Scan for the cell matching the given text and deliver its (x, y) coordinate at center. 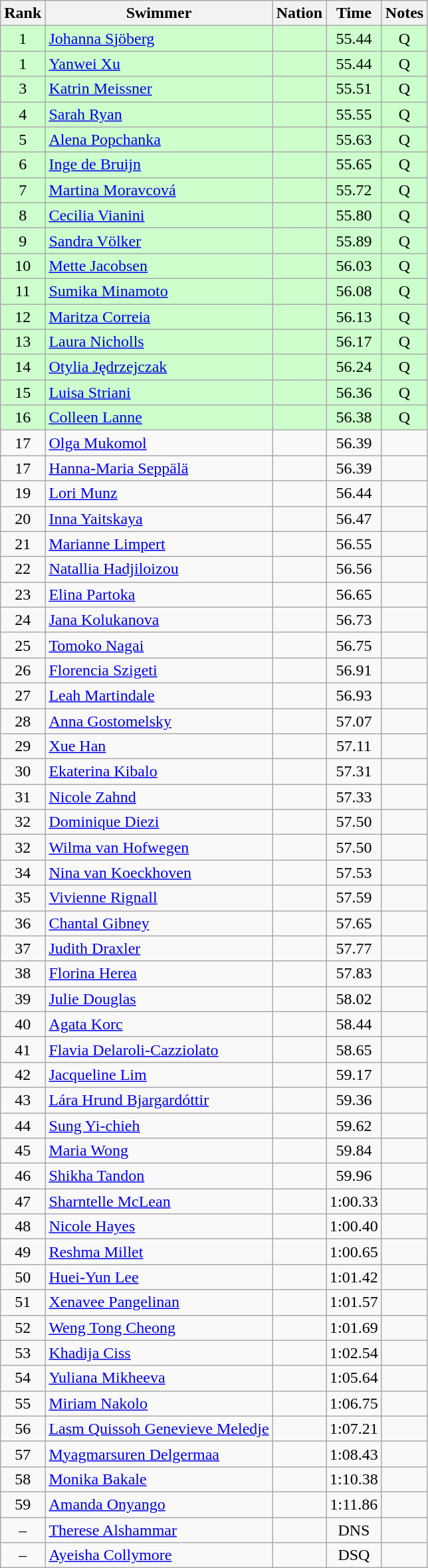
Dominique Diezi (159, 822)
Amanda Onyango (159, 1504)
Sarah Ryan (159, 114)
Lori Munz (159, 493)
Ayeisha Collymore (159, 1555)
56.55 (354, 544)
Vivienne Rignall (159, 898)
56.65 (354, 594)
Jacqueline Lim (159, 1075)
55 (23, 1403)
38 (23, 974)
Xue Han (159, 746)
42 (23, 1075)
56 (23, 1429)
59 (23, 1504)
56.36 (354, 392)
1:00.65 (354, 1252)
29 (23, 746)
59.96 (354, 1176)
51 (23, 1302)
55.63 (354, 139)
1:01.57 (354, 1302)
Maritza Correia (159, 317)
23 (23, 594)
Elina Partoka (159, 594)
Alena Popchanka (159, 139)
Yanwei Xu (159, 64)
58 (23, 1479)
46 (23, 1176)
53 (23, 1353)
57.33 (354, 797)
10 (23, 266)
56.24 (354, 367)
1:06.75 (354, 1403)
55.55 (354, 114)
47 (23, 1201)
Rank (23, 13)
57.59 (354, 898)
Tomoko Nagai (159, 645)
15 (23, 392)
Xenavee Pangelinan (159, 1302)
Sandra Völker (159, 240)
16 (23, 418)
57 (23, 1454)
24 (23, 620)
28 (23, 721)
Sharntelle McLean (159, 1201)
1:05.64 (354, 1378)
Maria Wong (159, 1151)
56.08 (354, 291)
56.73 (354, 620)
59.36 (354, 1100)
59.17 (354, 1075)
49 (23, 1252)
19 (23, 493)
52 (23, 1328)
DSQ (354, 1555)
57.11 (354, 746)
56.93 (354, 695)
Marianne Limpert (159, 544)
11 (23, 291)
9 (23, 240)
Reshma Millet (159, 1252)
Hanna-Maria Seppälä (159, 468)
Nicole Hayes (159, 1227)
54 (23, 1378)
Lasm Quissoh Genevieve Meledje (159, 1429)
50 (23, 1277)
Nina van Koeckhoven (159, 873)
Otylia Jędrzejczak (159, 367)
43 (23, 1100)
56.17 (354, 342)
1:01.69 (354, 1328)
Miriam Nakolo (159, 1403)
58.02 (354, 999)
55.51 (354, 89)
Leah Martindale (159, 695)
39 (23, 999)
56.44 (354, 493)
Luisa Striani (159, 392)
Nation (299, 13)
1:01.42 (354, 1277)
Weng Tong Cheong (159, 1328)
59.84 (354, 1151)
Lára Hrund Bjargardóttir (159, 1100)
20 (23, 519)
Johanna Sjöberg (159, 39)
36 (23, 923)
57.65 (354, 923)
Sung Yi-chieh (159, 1126)
55.72 (354, 190)
48 (23, 1227)
Inna Yaitskaya (159, 519)
Ekaterina Kibalo (159, 772)
Katrin Meissner (159, 89)
57.07 (354, 721)
Nicole Zahnd (159, 797)
34 (23, 873)
1:07.21 (354, 1429)
56.47 (354, 519)
55.65 (354, 165)
Judith Draxler (159, 948)
Swimmer (159, 13)
57.83 (354, 974)
56.13 (354, 317)
Julie Douglas (159, 999)
1:10.38 (354, 1479)
22 (23, 569)
57.77 (354, 948)
56.38 (354, 418)
1:11.86 (354, 1504)
6 (23, 165)
56.03 (354, 266)
30 (23, 772)
12 (23, 317)
Yuliana Mikheeva (159, 1378)
Anna Gostomelsky (159, 721)
56.91 (354, 670)
Therese Alshammar (159, 1529)
Time (354, 13)
Martina Moravcová (159, 190)
7 (23, 190)
13 (23, 342)
4 (23, 114)
1:00.40 (354, 1227)
Jana Kolukanova (159, 620)
Florina Herea (159, 974)
1:02.54 (354, 1353)
Khadija Ciss (159, 1353)
Cecilia Vianini (159, 215)
56.56 (354, 569)
Mette Jacobsen (159, 266)
35 (23, 898)
Wilma van Hofwegen (159, 847)
Laura Nicholls (159, 342)
DNS (354, 1529)
41 (23, 1049)
1:00.33 (354, 1201)
55.89 (354, 240)
31 (23, 797)
21 (23, 544)
Shikha Tandon (159, 1176)
56.75 (354, 645)
Colleen Lanne (159, 418)
8 (23, 215)
Olga Mukomol (159, 443)
Huei-Yun Lee (159, 1277)
Natallia Hadjiloizou (159, 569)
3 (23, 89)
14 (23, 367)
40 (23, 1024)
Florencia Szigeti (159, 670)
37 (23, 948)
59.62 (354, 1126)
45 (23, 1151)
25 (23, 645)
Inge de Bruijn (159, 165)
Agata Korc (159, 1024)
Myagmarsuren Delgermaa (159, 1454)
55.80 (354, 215)
57.53 (354, 873)
44 (23, 1126)
Flavia Delaroli-Cazziolato (159, 1049)
27 (23, 695)
Chantal Gibney (159, 923)
Notes (404, 13)
58.65 (354, 1049)
Sumika Minamoto (159, 291)
58.44 (354, 1024)
1:08.43 (354, 1454)
Monika Bakale (159, 1479)
5 (23, 139)
26 (23, 670)
57.31 (354, 772)
